Return the [x, y] coordinate for the center point of the cell that contains the specified text.  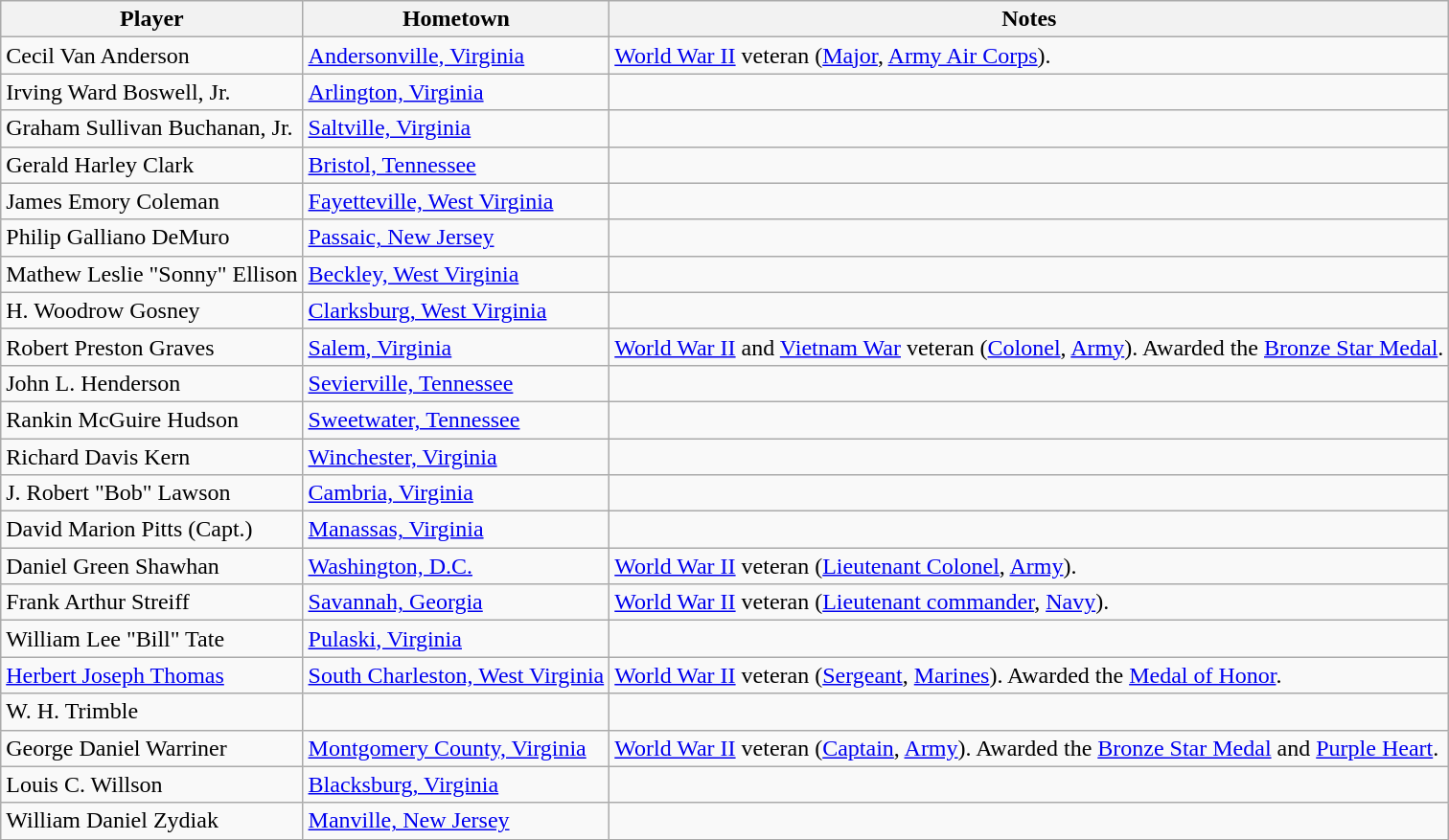
Passaic, New Jersey [456, 238]
Sevierville, Tennessee [456, 383]
Louis C. Willson [151, 784]
Cecil Van Anderson [151, 56]
World War II and Vietnam War veteran (Colonel, Army). Awarded the Bronze Star Medal. [1029, 347]
Fayetteville, West Virginia [456, 201]
Winchester, Virginia [456, 457]
Hometown [456, 19]
South Charleston, West Virginia [456, 675]
Clarksburg, West Virginia [456, 310]
Savannah, Georgia [456, 602]
Player [151, 19]
Blacksburg, Virginia [456, 784]
Philip Galliano DeMuro [151, 238]
World War II veteran (Lieutenant Colonel, Army). [1029, 566]
World War II veteran (Sergeant, Marines). Awarded the Medal of Honor. [1029, 675]
James Emory Coleman [151, 201]
Saltville, Virginia [456, 128]
Bristol, Tennessee [456, 165]
World War II veteran (Lieutenant commander, Navy). [1029, 602]
Irving Ward Boswell, Jr. [151, 92]
World War II veteran (Major, Army Air Corps). [1029, 56]
Cambria, Virginia [456, 493]
Mathew Leslie "Sonny" Ellison [151, 274]
Montgomery County, Virginia [456, 748]
Robert Preston Graves [151, 347]
Sweetwater, Tennessee [456, 420]
Manassas, Virginia [456, 530]
Gerald Harley Clark [151, 165]
David Marion Pitts (Capt.) [151, 530]
Richard Davis Kern [151, 457]
Herbert Joseph Thomas [151, 675]
George Daniel Warriner [151, 748]
John L. Henderson [151, 383]
Graham Sullivan Buchanan, Jr. [151, 128]
J. Robert "Bob" Lawson [151, 493]
Daniel Green Shawhan [151, 566]
H. Woodrow Gosney [151, 310]
Beckley, West Virginia [456, 274]
Andersonville, Virginia [456, 56]
Rankin McGuire Hudson [151, 420]
Manville, New Jersey [456, 821]
Pulaski, Virginia [456, 639]
Notes [1029, 19]
Arlington, Virginia [456, 92]
W. H. Trimble [151, 712]
William Daniel Zydiak [151, 821]
Frank Arthur Streiff [151, 602]
World War II veteran (Captain, Army). Awarded the Bronze Star Medal and Purple Heart. [1029, 748]
William Lee "Bill" Tate [151, 639]
Washington, D.C. [456, 566]
Salem, Virginia [456, 347]
